Determine the (x, y) coordinate at the center of the cell enclosing the given text.  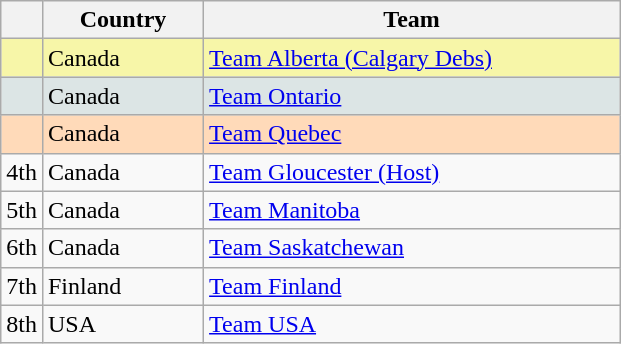
5th (22, 210)
4th (22, 172)
Team Alberta (Calgary Debs) (412, 58)
Team Quebec (412, 134)
Team Gloucester (Host) (412, 172)
Country (122, 20)
7th (22, 286)
Team Manitoba (412, 210)
Team Ontario (412, 96)
8th (22, 324)
Team (412, 20)
Team Saskatchewan (412, 248)
Team USA (412, 324)
Finland (122, 286)
USA (122, 324)
6th (22, 248)
Team Finland (412, 286)
